Locate the cell with the specified text and output its (X, Y) center coordinate. 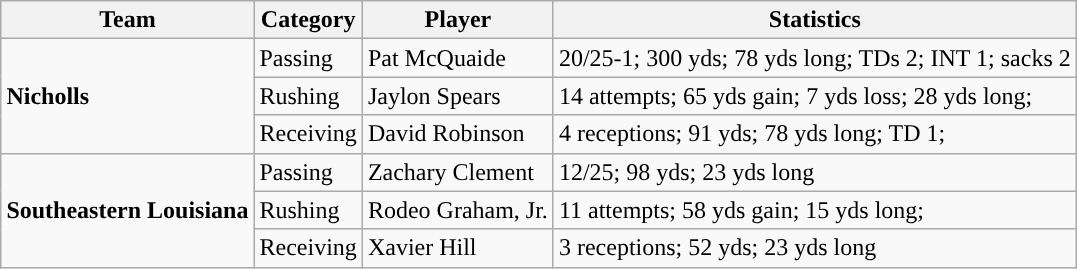
Jaylon Spears (458, 96)
20/25-1; 300 yds; 78 yds long; TDs 2; INT 1; sacks 2 (814, 58)
4 receptions; 91 yds; 78 yds long; TD 1; (814, 134)
Xavier Hill (458, 248)
Pat McQuaide (458, 58)
Rodeo Graham, Jr. (458, 210)
Category (308, 20)
Southeastern Louisiana (128, 210)
12/25; 98 yds; 23 yds long (814, 172)
Statistics (814, 20)
Team (128, 20)
Zachary Clement (458, 172)
11 attempts; 58 yds gain; 15 yds long; (814, 210)
Player (458, 20)
3 receptions; 52 yds; 23 yds long (814, 248)
14 attempts; 65 yds gain; 7 yds loss; 28 yds long; (814, 96)
David Robinson (458, 134)
Nicholls (128, 96)
